Find where the given text appears and provide that cell's center as [X, Y] coordinate. 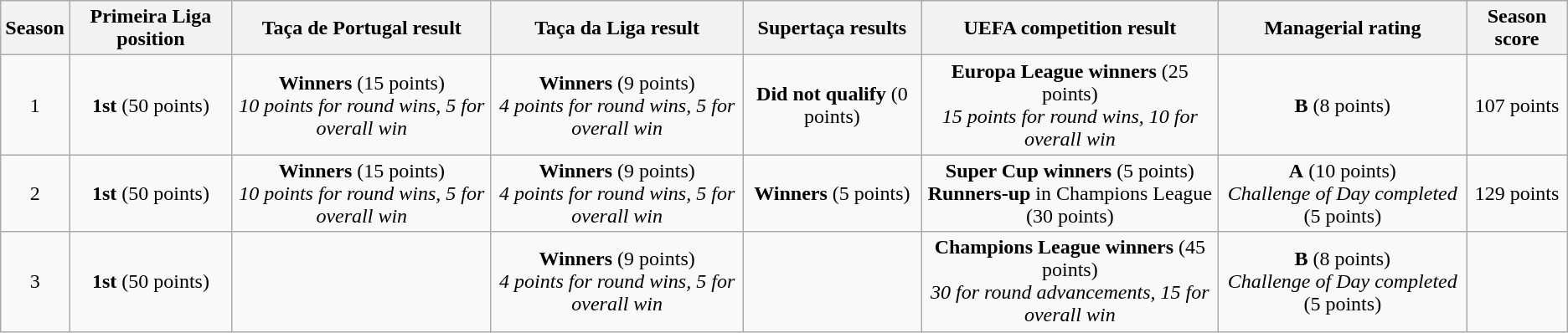
Europa League winners (25 points)15 points for round wins, 10 for overall win [1070, 105]
Taça de Portugal result [362, 28]
UEFA competition result [1070, 28]
Supertaça results [833, 28]
Primeira Liga position [151, 28]
2 [35, 193]
Winners (5 points) [833, 193]
B (8 points) [1343, 105]
107 points [1517, 105]
Super Cup winners (5 points)Runners-up in Champions League (30 points) [1070, 193]
Season [35, 28]
Did not qualify (0 points) [833, 105]
1 [35, 105]
129 points [1517, 193]
B (8 points)Challenge of Day completed (5 points) [1343, 281]
Managerial rating [1343, 28]
Champions League winners (45 points)30 for round advancements, 15 for overall win [1070, 281]
3 [35, 281]
Season score [1517, 28]
Taça da Liga result [616, 28]
A (10 points)Challenge of Day completed (5 points) [1343, 193]
